From the cell containing the given text, extract its center point as [x, y] coordinate. 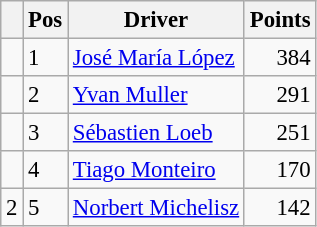
Points [280, 20]
291 [280, 95]
142 [280, 208]
1 [46, 58]
384 [280, 58]
4 [46, 170]
Yvan Muller [156, 95]
251 [280, 133]
3 [46, 133]
170 [280, 170]
Driver [156, 20]
Pos [46, 20]
Tiago Monteiro [156, 170]
José María López [156, 58]
5 [46, 208]
Norbert Michelisz [156, 208]
Sébastien Loeb [156, 133]
